Identify which cell holds the provided text, then report its [x, y] central coordinate. 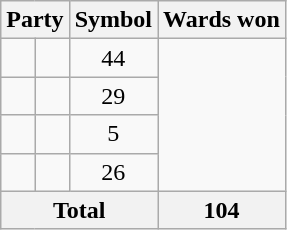
44 [113, 58]
5 [113, 134]
Total [80, 210]
Party [35, 20]
104 [222, 210]
Symbol [113, 20]
29 [113, 96]
Wards won [222, 20]
26 [113, 172]
